Extract the (x, y) coordinate from the center of the cell holding the provided text.  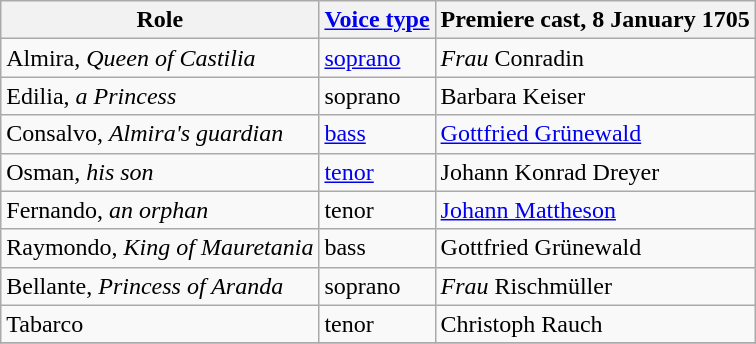
Bellante, Princess of Aranda (160, 286)
Frau Rischmüller (595, 286)
Edilia, a Princess (160, 96)
Voice type (377, 20)
Premiere cast, 8 January 1705 (595, 20)
Fernando, an orphan (160, 210)
Consalvo, Almira's guardian (160, 134)
Role (160, 20)
Barbara Keiser (595, 96)
Almira, Queen of Castilia (160, 58)
Johann Mattheson (595, 210)
Osman, his son (160, 172)
Frau Conradin (595, 58)
Tabarco (160, 324)
Raymondo, King of Mauretania (160, 248)
Johann Konrad Dreyer (595, 172)
Christoph Rauch (595, 324)
